Identify which cell holds the provided text, then report its (x, y) central coordinate. 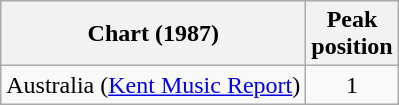
Australia (Kent Music Report) (154, 85)
Peakposition (352, 34)
1 (352, 85)
Chart (1987) (154, 34)
